Locate the cell with the specified text and output its (x, y) center coordinate. 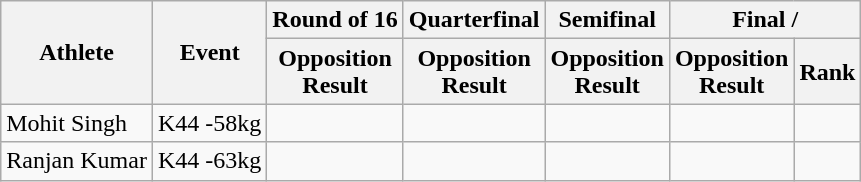
Mohit Singh (77, 123)
Final / (765, 20)
Ranjan Kumar (77, 161)
Round of 16 (335, 20)
Quarterfinal (474, 20)
K44 -63kg (209, 161)
Semifinal (607, 20)
Event (209, 52)
Rank (828, 72)
Athlete (77, 52)
K44 -58kg (209, 123)
